Return [X, Y] of the center of cell containing provided text 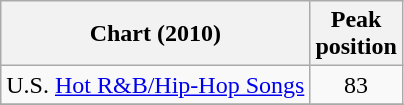
Peakposition [356, 34]
U.S. Hot R&B/Hip-Hop Songs [156, 85]
Chart (2010) [156, 34]
83 [356, 85]
